Pinpoint the cell where the given text exists, returning its [x, y] midpoint coordinate. 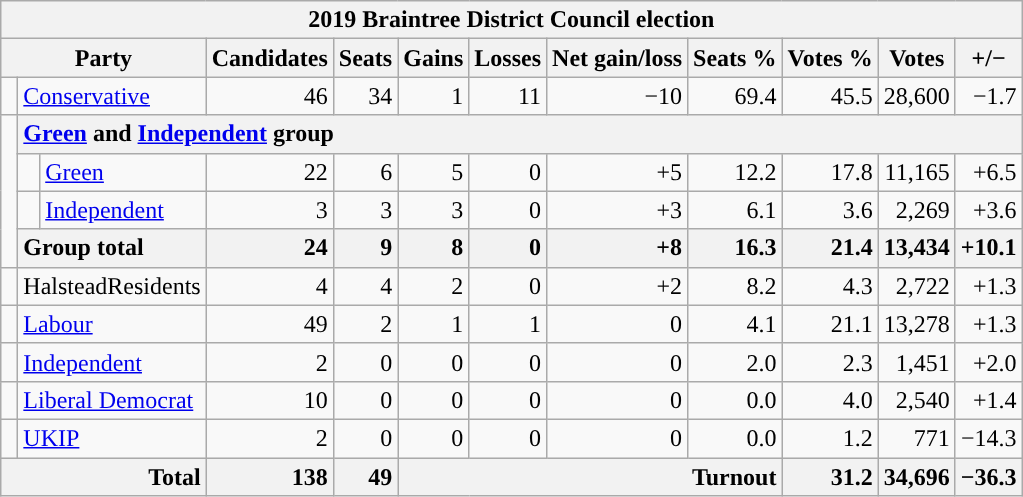
16.3 [735, 248]
Conservative [112, 96]
6 [365, 172]
9 [365, 248]
+3.6 [988, 210]
−14.3 [988, 438]
45.5 [830, 96]
Turnout [590, 477]
Labour [112, 324]
4.0 [830, 400]
Net gain/loss [618, 58]
Liberal Democrat [112, 400]
Losses [508, 58]
+2 [618, 286]
17.8 [830, 172]
13,434 [916, 248]
69.4 [735, 96]
+2.0 [988, 362]
Votes % [830, 58]
+1.4 [988, 400]
24 [270, 248]
+3 [618, 210]
46 [270, 96]
34,696 [916, 477]
21.1 [830, 324]
HalsteadResidents [112, 286]
4.1 [735, 324]
Party [104, 58]
13,278 [916, 324]
Seats % [735, 58]
+/− [988, 58]
Seats [365, 58]
UKIP [112, 438]
28,600 [916, 96]
8.2 [735, 286]
4.3 [830, 286]
−1.7 [988, 96]
6.1 [735, 210]
22 [270, 172]
−10 [618, 96]
+6.5 [988, 172]
Candidates [270, 58]
21.4 [830, 248]
12.2 [735, 172]
2.0 [735, 362]
2019 Braintree District Council election [512, 20]
10 [270, 400]
1.2 [830, 438]
−36.3 [988, 477]
2,540 [916, 400]
+10.1 [988, 248]
Gains [434, 58]
34 [365, 96]
11 [508, 96]
Green and Independent group [520, 134]
11,165 [916, 172]
2,269 [916, 210]
Total [104, 477]
2,722 [916, 286]
8 [434, 248]
5 [434, 172]
2.3 [830, 362]
3.6 [830, 210]
Votes [916, 58]
+8 [618, 248]
+5 [618, 172]
771 [916, 438]
1,451 [916, 362]
Green [123, 172]
Group total [112, 248]
138 [270, 477]
31.2 [830, 477]
